Search for the cell housing the specified text and yield its [X, Y] center coordinate. 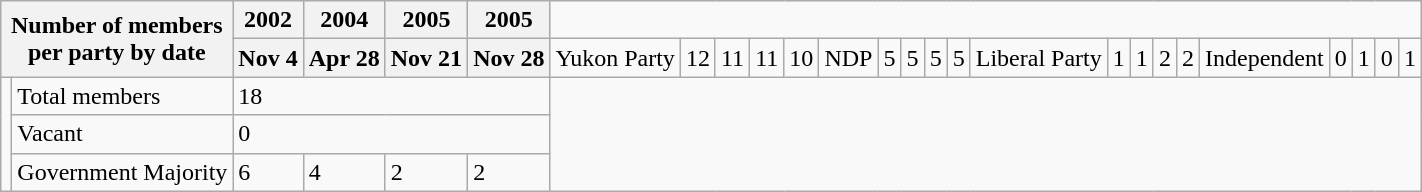
2002 [268, 20]
Liberal Party [1038, 58]
NDP [848, 58]
Yukon Party [615, 58]
4 [344, 172]
Number of membersper party by date [117, 39]
Independent [1264, 58]
Nov 28 [509, 58]
18 [392, 96]
Nov 4 [268, 58]
Government Majority [122, 172]
Apr 28 [344, 58]
Nov 21 [426, 58]
2004 [344, 20]
Total members [122, 96]
10 [802, 58]
6 [268, 172]
12 [698, 58]
Vacant [122, 134]
